Detect which cell encompasses the target text, then output its [x, y] center coordinate. 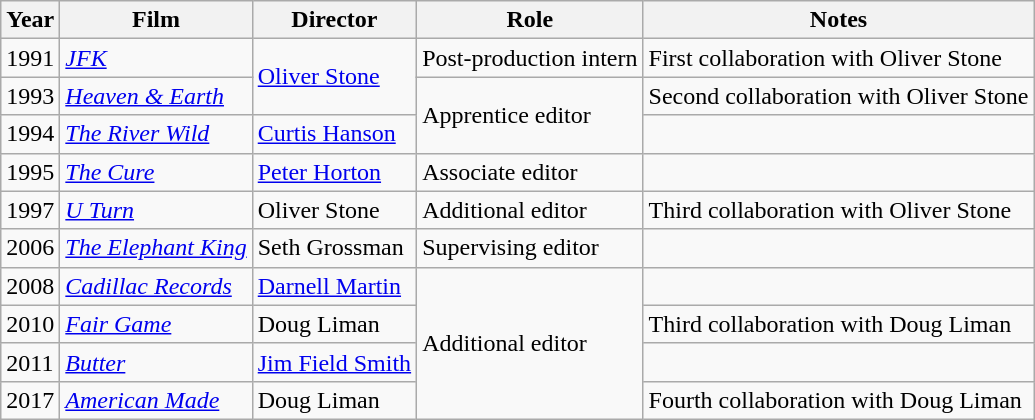
1993 [30, 96]
1995 [30, 172]
JFK [156, 58]
American Made [156, 400]
First collaboration with Oliver Stone [838, 58]
Butter [156, 362]
The Cure [156, 172]
Peter Horton [334, 172]
Role [530, 20]
Director [334, 20]
2008 [30, 286]
Jim Field Smith [334, 362]
Cadillac Records [156, 286]
2010 [30, 324]
The River Wild [156, 134]
The Elephant King [156, 248]
2011 [30, 362]
Curtis Hanson [334, 134]
Year [30, 20]
2017 [30, 400]
Fair Game [156, 324]
Supervising editor [530, 248]
1997 [30, 210]
Notes [838, 20]
Fourth collaboration with Doug Liman [838, 400]
Seth Grossman [334, 248]
Associate editor [530, 172]
Third collaboration with Doug Liman [838, 324]
Post-production intern [530, 58]
Second collaboration with Oliver Stone [838, 96]
Heaven & Earth [156, 96]
Third collaboration with Oliver Stone [838, 210]
Film [156, 20]
1994 [30, 134]
Darnell Martin [334, 286]
U Turn [156, 210]
1991 [30, 58]
Apprentice editor [530, 115]
2006 [30, 248]
